Scan for the cell matching the given text and deliver its (X, Y) coordinate at center. 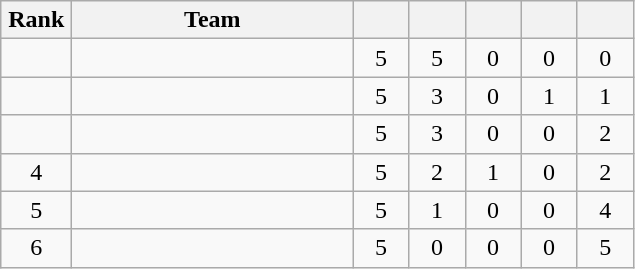
6 (36, 248)
Rank (36, 20)
Team (212, 20)
